Return (x, y) of the center of cell containing provided text 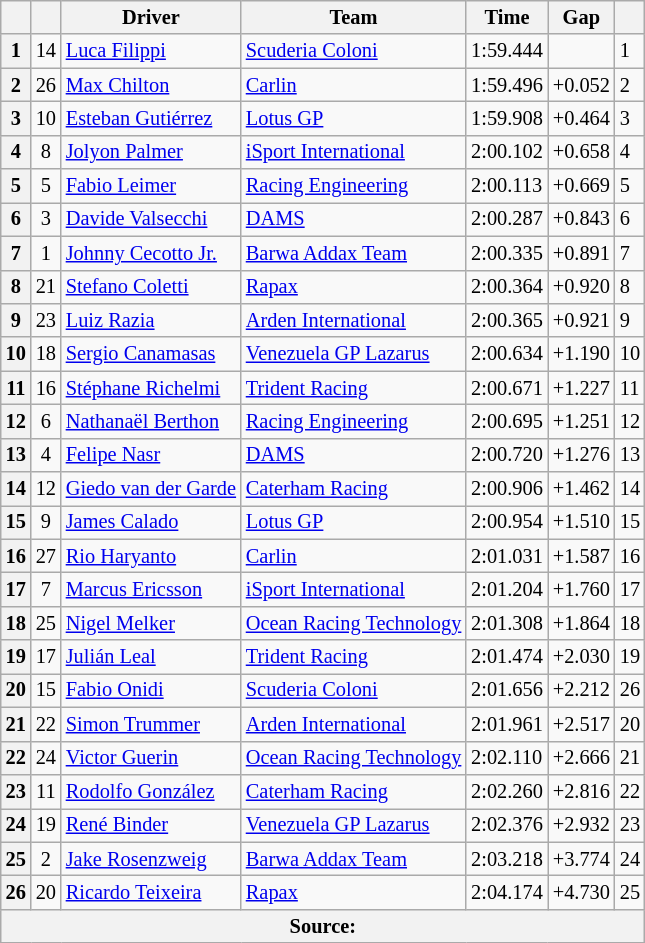
2:02.260 (507, 791)
+0.920 (582, 287)
+0.921 (582, 320)
Driver (151, 17)
Sergio Canamasas (151, 354)
1:59.496 (507, 85)
Simon Trummer (151, 724)
Nathanaël Berthon (151, 421)
James Calado (151, 522)
2:00.634 (507, 354)
+0.658 (582, 152)
1:59.444 (507, 51)
Gap (582, 17)
2:02.376 (507, 825)
+2.932 (582, 825)
2:01.308 (507, 623)
2:01.204 (507, 589)
+2.666 (582, 758)
27 (46, 556)
+1.510 (582, 522)
Davide Valsecchi (151, 219)
+1.190 (582, 354)
+0.843 (582, 219)
Fabio Leimer (151, 186)
Giedo van der Garde (151, 489)
+1.227 (582, 388)
2:00.335 (507, 253)
Ricardo Teixeira (151, 892)
2:01.961 (507, 724)
René Binder (151, 825)
2:03.218 (507, 859)
+2.212 (582, 690)
2:01.474 (507, 657)
Jolyon Palmer (151, 152)
+0.669 (582, 186)
2:00.364 (507, 287)
Max Chilton (151, 85)
+1.760 (582, 589)
2:01.031 (507, 556)
+2.517 (582, 724)
Rodolfo González (151, 791)
1:59.908 (507, 118)
+1.864 (582, 623)
Jake Rosenzweig (151, 859)
+1.251 (582, 421)
+1.587 (582, 556)
Team (354, 17)
2:00.287 (507, 219)
2:04.174 (507, 892)
+0.891 (582, 253)
+3.774 (582, 859)
2:00.720 (507, 455)
Victor Guerin (151, 758)
+1.276 (582, 455)
+2.030 (582, 657)
+0.052 (582, 85)
2:00.906 (507, 489)
Fabio Onidi (151, 690)
+1.462 (582, 489)
+4.730 (582, 892)
Stefano Coletti (151, 287)
Julián Leal (151, 657)
Nigel Melker (151, 623)
2:00.102 (507, 152)
+0.464 (582, 118)
Felipe Nasr (151, 455)
Stéphane Richelmi (151, 388)
2:00.113 (507, 186)
Esteban Gutiérrez (151, 118)
2:01.656 (507, 690)
2:00.695 (507, 421)
Luca Filippi (151, 51)
2:02.110 (507, 758)
2:00.671 (507, 388)
Marcus Ericsson (151, 589)
2:00.954 (507, 522)
Rio Haryanto (151, 556)
+2.816 (582, 791)
Source: (323, 926)
Time (507, 17)
Johnny Cecotto Jr. (151, 253)
Luiz Razia (151, 320)
2:00.365 (507, 320)
